Pinpoint the cell where the given text exists, returning its [X, Y] midpoint coordinate. 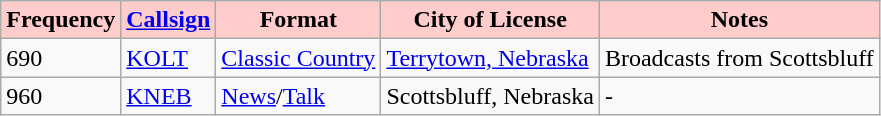
News/Talk [298, 96]
KNEB [168, 96]
KOLT [168, 58]
Callsign [168, 20]
Format [298, 20]
Broadcasts from Scottsbluff [739, 58]
Scottsbluff, Nebraska [490, 96]
690 [61, 58]
City of License [490, 20]
Terrytown, Nebraska [490, 58]
Classic Country [298, 58]
Notes [739, 20]
960 [61, 96]
Frequency [61, 20]
- [739, 96]
